From the cell containing the given text, extract its center point as [x, y] coordinate. 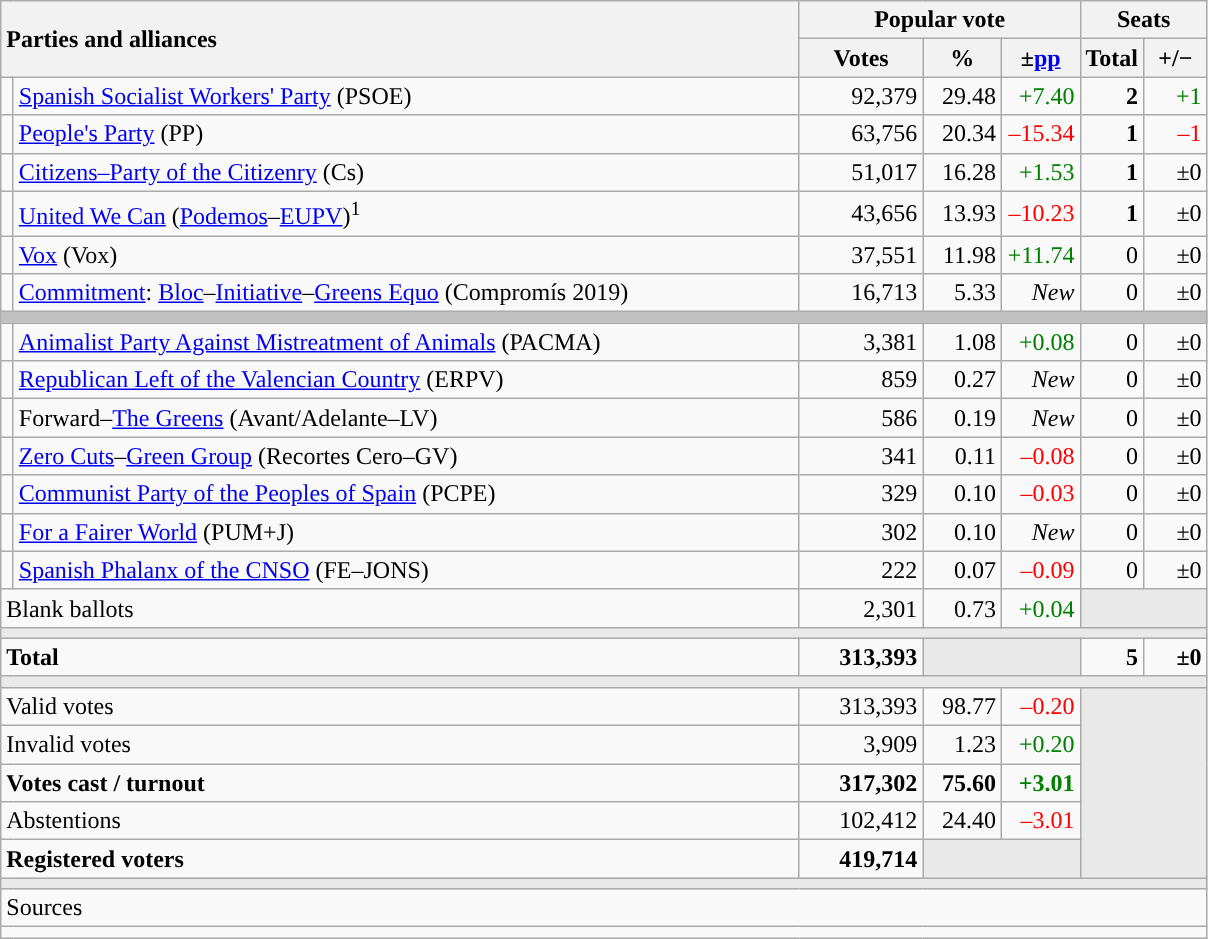
419,714 [861, 859]
Parties and alliances [400, 39]
24.40 [962, 821]
2 [1112, 96]
37,551 [861, 255]
Spanish Phalanx of the CNSO (FE–JONS) [406, 570]
Citizens–Party of the Citizenry (Cs) [406, 172]
–0.03 [1040, 494]
63,756 [861, 134]
Abstentions [400, 821]
302 [861, 532]
92,379 [861, 96]
3,381 [861, 342]
+0.08 [1040, 342]
11.98 [962, 255]
5 [1112, 657]
2,301 [861, 608]
+11.74 [1040, 255]
±pp [1040, 58]
0.11 [962, 456]
29.48 [962, 96]
Zero Cuts–Green Group (Recortes Cero–GV) [406, 456]
20.34 [962, 134]
317,302 [861, 783]
Commitment: Bloc–Initiative–Greens Equo (Compromís 2019) [406, 293]
–3.01 [1040, 821]
Invalid votes [400, 745]
+1 [1176, 96]
586 [861, 418]
Valid votes [400, 706]
43,656 [861, 214]
Blank ballots [400, 608]
–15.34 [1040, 134]
For a Fairer World (PUM+J) [406, 532]
% [962, 58]
Registered voters [400, 859]
102,412 [861, 821]
+1.53 [1040, 172]
0.73 [962, 608]
–0.08 [1040, 456]
Animalist Party Against Mistreatment of Animals (PACMA) [406, 342]
0.19 [962, 418]
859 [861, 380]
329 [861, 494]
1.23 [962, 745]
+0.20 [1040, 745]
+3.01 [1040, 783]
Republican Left of the Valencian Country (ERPV) [406, 380]
Sources [604, 908]
+/− [1176, 58]
+0.04 [1040, 608]
People's Party (PP) [406, 134]
–0.20 [1040, 706]
–0.09 [1040, 570]
Popular vote [940, 20]
–1 [1176, 134]
16,713 [861, 293]
United We Can (Podemos–EUPV)1 [406, 214]
341 [861, 456]
Vox (Vox) [406, 255]
3,909 [861, 745]
Seats [1144, 20]
13.93 [962, 214]
Votes [861, 58]
5.33 [962, 293]
75.60 [962, 783]
Spanish Socialist Workers' Party (PSOE) [406, 96]
1.08 [962, 342]
51,017 [861, 172]
16.28 [962, 172]
+7.40 [1040, 96]
Forward–The Greens (Avant/Adelante–LV) [406, 418]
0.07 [962, 570]
98.77 [962, 706]
Communist Party of the Peoples of Spain (PCPE) [406, 494]
0.27 [962, 380]
Votes cast / turnout [400, 783]
–10.23 [1040, 214]
222 [861, 570]
